Scan for the cell matching the given text and deliver its (X, Y) coordinate at center. 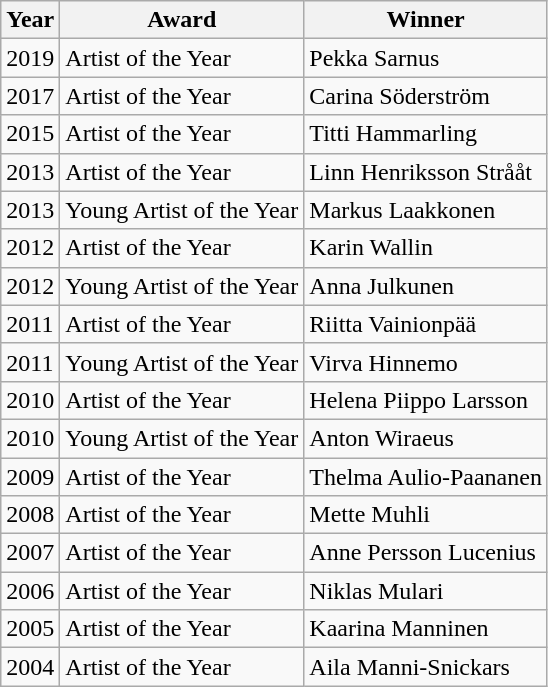
Niklas Mulari (426, 591)
Pekka Sarnus (426, 58)
2015 (30, 134)
Anna Julkunen (426, 286)
Karin Wallin (426, 248)
Linn Henriksson Strååt (426, 172)
2008 (30, 515)
Titti Hammarling (426, 134)
Markus Laakkonen (426, 210)
Anton Wiraeus (426, 438)
Award (182, 20)
2019 (30, 58)
Winner (426, 20)
Kaarina Manninen (426, 629)
Helena Piippo Larsson (426, 400)
2007 (30, 553)
2005 (30, 629)
Thelma Aulio-Paananen (426, 477)
Mette Muhli (426, 515)
Anne Persson Lucenius (426, 553)
2006 (30, 591)
Riitta Vainionpää (426, 324)
2009 (30, 477)
Carina Söderström (426, 96)
2004 (30, 667)
Aila Manni-Snickars (426, 667)
Year (30, 20)
2017 (30, 96)
Virva Hinnemo (426, 362)
